Detect which cell encompasses the target text, then output its (x, y) center coordinate. 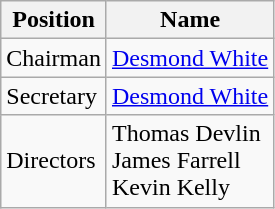
Secretary (54, 96)
Name (190, 20)
Directors (54, 161)
Thomas DevlinJames FarrellKevin Kelly (190, 161)
Position (54, 20)
Chairman (54, 58)
